Locate the cell with the specified text and output its [X, Y] center coordinate. 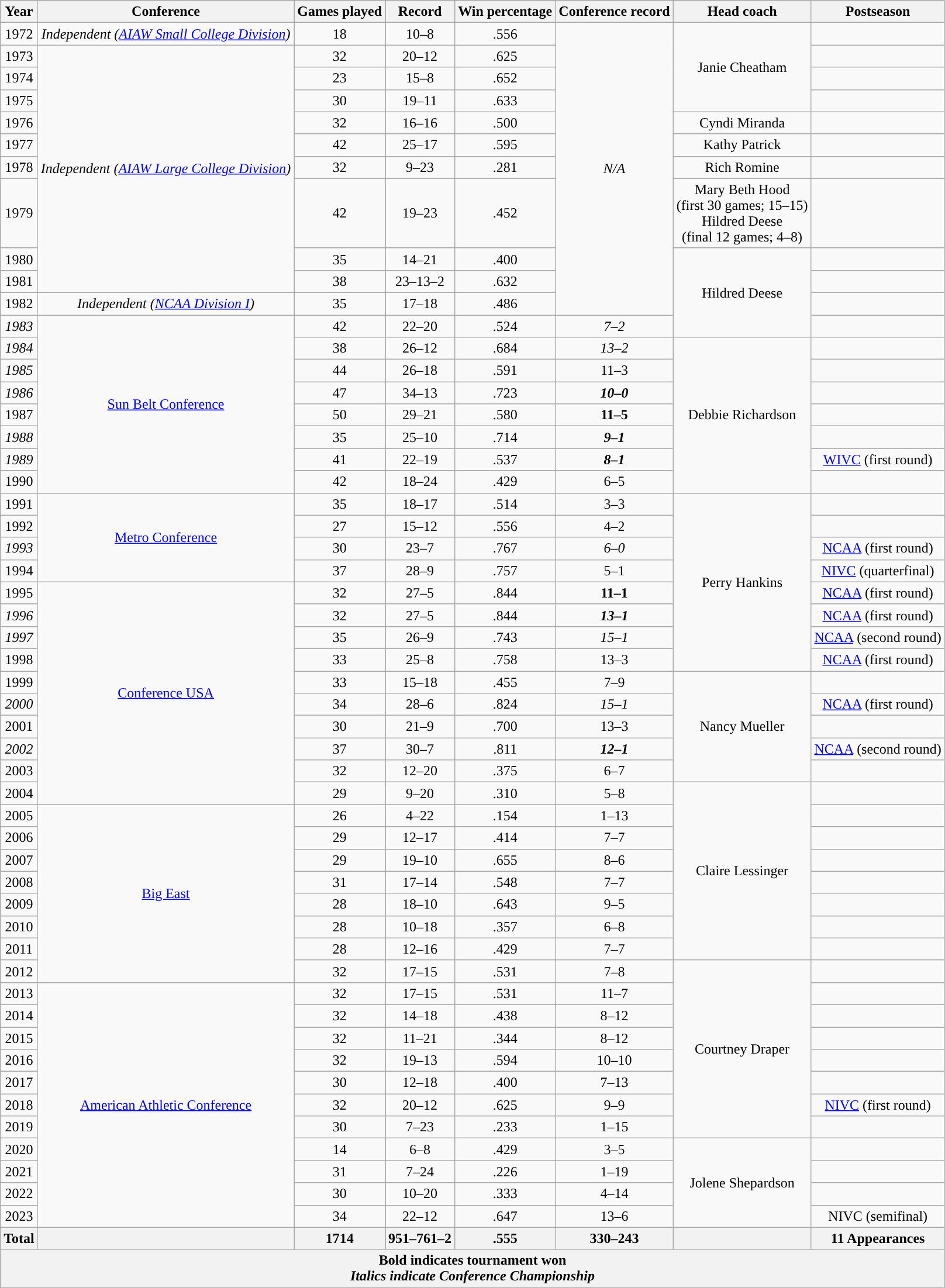
Debbie Richardson [742, 415]
2019 [19, 1127]
1975 [19, 101]
1976 [19, 123]
.757 [505, 571]
Record [420, 12]
3–5 [614, 1149]
4–22 [420, 816]
.357 [505, 927]
.455 [505, 682]
1–19 [614, 1172]
10–10 [614, 1061]
Year [19, 12]
11–3 [614, 371]
.758 [505, 659]
1981 [19, 281]
Perry Hankins [742, 582]
25–17 [420, 145]
25–10 [420, 437]
1974 [19, 78]
.154 [505, 816]
7–9 [614, 682]
11 Appearances [878, 1238]
1998 [19, 659]
.632 [505, 281]
17–18 [420, 303]
8–1 [614, 460]
1–13 [614, 816]
.414 [505, 838]
11–5 [614, 415]
1980 [19, 259]
Head coach [742, 12]
951–761–2 [420, 1238]
.226 [505, 1172]
Independent (AIAW Large College Division) [166, 169]
1995 [19, 593]
2023 [19, 1216]
2003 [19, 771]
18–24 [420, 482]
2000 [19, 705]
19–23 [420, 213]
.811 [505, 749]
9–20 [420, 793]
Janie Cheatham [742, 67]
Win percentage [505, 12]
22–19 [420, 460]
1987 [19, 415]
6–5 [614, 482]
.452 [505, 213]
Cyndi Miranda [742, 123]
American Athletic Conference [166, 1105]
1999 [19, 682]
Courtney Draper [742, 1049]
Claire Lessinger [742, 871]
Metro Conference [166, 537]
6–7 [614, 771]
21–9 [420, 727]
14–18 [420, 1016]
9–9 [614, 1105]
Independent (AIAW Small College Division) [166, 34]
7–13 [614, 1083]
1972 [19, 34]
26–9 [420, 637]
12–18 [420, 1083]
4–14 [614, 1194]
9–5 [614, 904]
.700 [505, 727]
1990 [19, 482]
2015 [19, 1038]
.580 [505, 415]
.643 [505, 904]
.743 [505, 637]
NIVC (first round) [878, 1105]
2014 [19, 1016]
22–20 [420, 326]
1978 [19, 167]
.524 [505, 326]
15–8 [420, 78]
N/A [614, 169]
1994 [19, 571]
12–1 [614, 749]
34–13 [420, 393]
41 [340, 460]
Conference USA [166, 693]
Sun Belt Conference [166, 403]
13–6 [614, 1216]
1977 [19, 145]
13–2 [614, 348]
.591 [505, 371]
.647 [505, 1216]
Conference record [614, 12]
.438 [505, 1016]
47 [340, 393]
.723 [505, 393]
2006 [19, 838]
1985 [19, 371]
2013 [19, 993]
NIVC (quarterfinal) [878, 571]
.633 [505, 101]
5–1 [614, 571]
Big East [166, 893]
5–8 [614, 793]
.655 [505, 860]
1–15 [614, 1127]
16–16 [420, 123]
.500 [505, 123]
.486 [505, 303]
4–2 [614, 526]
9–1 [614, 437]
WIVC (first round) [878, 460]
6–0 [614, 548]
1991 [19, 504]
.714 [505, 437]
19–11 [420, 101]
1997 [19, 637]
2020 [19, 1149]
.594 [505, 1061]
2018 [19, 1105]
.548 [505, 882]
.375 [505, 771]
2011 [19, 949]
.310 [505, 793]
18–17 [420, 504]
23–7 [420, 548]
.595 [505, 145]
15–12 [420, 526]
25–8 [420, 659]
28–9 [420, 571]
1988 [19, 437]
22–12 [420, 1216]
Total [19, 1238]
.652 [505, 78]
2007 [19, 860]
2008 [19, 882]
2022 [19, 1194]
2012 [19, 971]
10–8 [420, 34]
.684 [505, 348]
Postseason [878, 12]
9–23 [420, 167]
Games played [340, 12]
Nancy Mueller [742, 727]
29–21 [420, 415]
3–3 [614, 504]
15–18 [420, 682]
11–21 [420, 1038]
26 [340, 816]
Kathy Patrick [742, 145]
12–17 [420, 838]
27 [340, 526]
Rich Romine [742, 167]
1979 [19, 213]
28–6 [420, 705]
12–16 [420, 949]
12–20 [420, 771]
2005 [19, 816]
11–7 [614, 993]
Jolene Shepardson [742, 1183]
7–23 [420, 1127]
Conference [166, 12]
26–12 [420, 348]
.233 [505, 1127]
1996 [19, 615]
.344 [505, 1038]
2002 [19, 749]
1986 [19, 393]
1984 [19, 348]
17–14 [420, 882]
10–20 [420, 1194]
1993 [19, 548]
2016 [19, 1061]
.514 [505, 504]
Hildred Deese [742, 292]
7–24 [420, 1172]
1992 [19, 526]
2004 [19, 793]
2017 [19, 1083]
Independent (NCAA Division I) [166, 303]
1982 [19, 303]
19–13 [420, 1061]
2021 [19, 1172]
26–18 [420, 371]
Bold indicates tournament wonItalics indicate Conference Championship [472, 1269]
.767 [505, 548]
2010 [19, 927]
18 [340, 34]
NIVC (semifinal) [878, 1216]
23 [340, 78]
10–0 [614, 393]
1983 [19, 326]
8–6 [614, 860]
.281 [505, 167]
Mary Beth Hood(first 30 games; 15–15)Hildred Deese(final 12 games; 4–8) [742, 213]
14–21 [420, 259]
2009 [19, 904]
10–18 [420, 927]
50 [340, 415]
23–13–2 [420, 281]
30–7 [420, 749]
1714 [340, 1238]
.537 [505, 460]
2001 [19, 727]
19–10 [420, 860]
.824 [505, 705]
14 [340, 1149]
.555 [505, 1238]
1989 [19, 460]
44 [340, 371]
11–1 [614, 593]
.333 [505, 1194]
1973 [19, 56]
18–10 [420, 904]
7–2 [614, 326]
13–1 [614, 615]
7–8 [614, 971]
330–243 [614, 1238]
